Pinpoint the cell where the given text exists, returning its [x, y] midpoint coordinate. 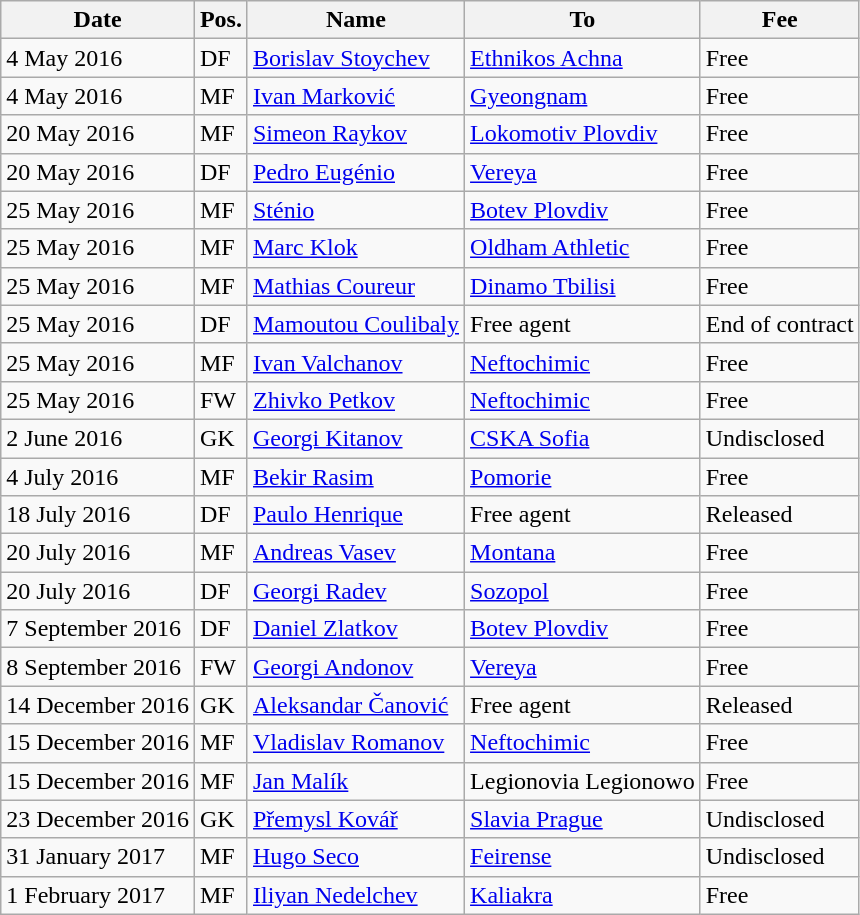
14 December 2016 [98, 705]
Montana [583, 553]
Oldham Athletic [583, 248]
2 June 2016 [98, 438]
Jan Malík [356, 781]
7 September 2016 [98, 629]
Legionovia Legionowo [583, 781]
Vladislav Romanov [356, 743]
Ethnikos Achna [583, 58]
Andreas Vasev [356, 553]
Sténio [356, 210]
Georgi Kitanov [356, 438]
Hugo Seco [356, 857]
Slavia Prague [583, 819]
CSKA Sofia [583, 438]
Zhivko Petkov [356, 400]
End of contract [780, 324]
Name [356, 20]
Mathias Coureur [356, 286]
Pos. [220, 20]
Lokomotiv Plovdiv [583, 134]
8 September 2016 [98, 667]
Mamoutou Coulibaly [356, 324]
1 February 2017 [98, 895]
Fee [780, 20]
Feirense [583, 857]
To [583, 20]
Přemysl Kovář [356, 819]
23 December 2016 [98, 819]
Date [98, 20]
4 July 2016 [98, 477]
Pomorie [583, 477]
Georgi Andonov [356, 667]
Paulo Henrique [356, 515]
Ivan Marković [356, 96]
18 July 2016 [98, 515]
Bekir Rasim [356, 477]
Ivan Valchanov [356, 362]
Pedro Eugénio [356, 172]
Dinamo Tbilisi [583, 286]
Daniel Zlatkov [356, 629]
Kaliakra [583, 895]
Sozopol [583, 591]
Georgi Radev [356, 591]
Aleksandar Čanović [356, 705]
Borislav Stoychev [356, 58]
Gyeongnam [583, 96]
31 January 2017 [98, 857]
Simeon Raykov [356, 134]
Iliyan Nedelchev [356, 895]
Marc Klok [356, 248]
